Detect which cell encompasses the target text, then output its (x, y) center coordinate. 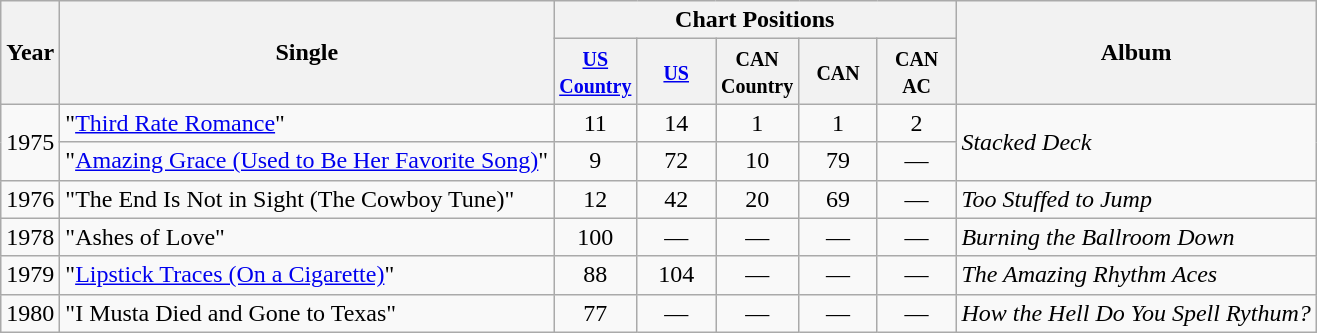
Too Stuffed to Jump (1136, 199)
1978 (30, 237)
2 (916, 123)
CAN Country (758, 72)
US (676, 72)
12 (596, 199)
77 (596, 313)
100 (596, 237)
72 (676, 161)
1975 (30, 142)
How the Hell Do You Spell Rythum? (1136, 313)
Stacked Deck (1136, 142)
CAN (838, 72)
"Ashes of Love" (307, 237)
14 (676, 123)
"Amazing Grace (Used to Be Her Favorite Song)" (307, 161)
"Third Rate Romance" (307, 123)
Chart Positions (755, 20)
The Amazing Rhythm Aces (1136, 275)
1976 (30, 199)
1980 (30, 313)
10 (758, 161)
11 (596, 123)
42 (676, 199)
69 (838, 199)
Album (1136, 52)
US Country (596, 72)
"The End Is Not in Sight (The Cowboy Tune)" (307, 199)
Year (30, 52)
1979 (30, 275)
104 (676, 275)
20 (758, 199)
Single (307, 52)
Burning the Ballroom Down (1136, 237)
"Lipstick Traces (On a Cigarette)" (307, 275)
9 (596, 161)
88 (596, 275)
CAN AC (916, 72)
79 (838, 161)
"I Musta Died and Gone to Texas" (307, 313)
